For the text-containing cell, return its midpoint in [X, Y] coordinate format. 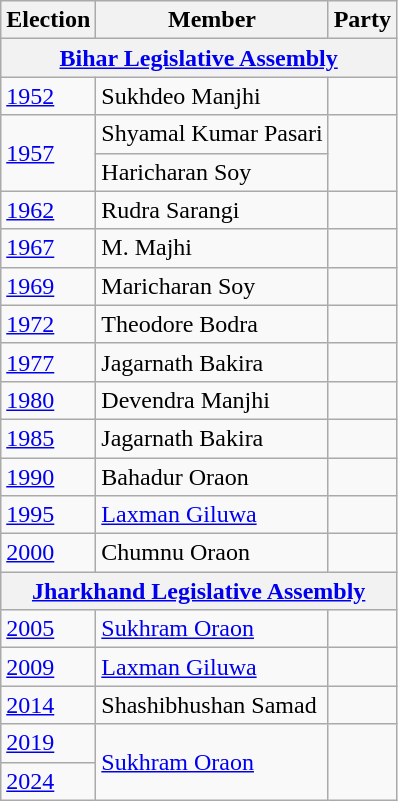
Member [212, 20]
Bahadur Oraon [212, 477]
M. Majhi [212, 248]
Chumnu Oraon [212, 553]
Bihar Legislative Assembly [199, 58]
Party [362, 20]
1985 [48, 438]
1969 [48, 286]
Jharkhand Legislative Assembly [199, 591]
Haricharan Soy [212, 172]
Rudra Sarangi [212, 210]
2009 [48, 667]
Maricharan Soy [212, 286]
1957 [48, 153]
2014 [48, 705]
1980 [48, 400]
1995 [48, 515]
1952 [48, 96]
1972 [48, 324]
Sukhdeo Manjhi [212, 96]
Theodore Bodra [212, 324]
1990 [48, 477]
2005 [48, 629]
1962 [48, 210]
1967 [48, 248]
Shashibhushan Samad [212, 705]
1977 [48, 362]
Shyamal Kumar Pasari [212, 134]
2024 [48, 781]
Devendra Manjhi [212, 400]
2019 [48, 743]
2000 [48, 553]
Election [48, 20]
